From the cell containing the given text, extract its center point as [X, Y] coordinate. 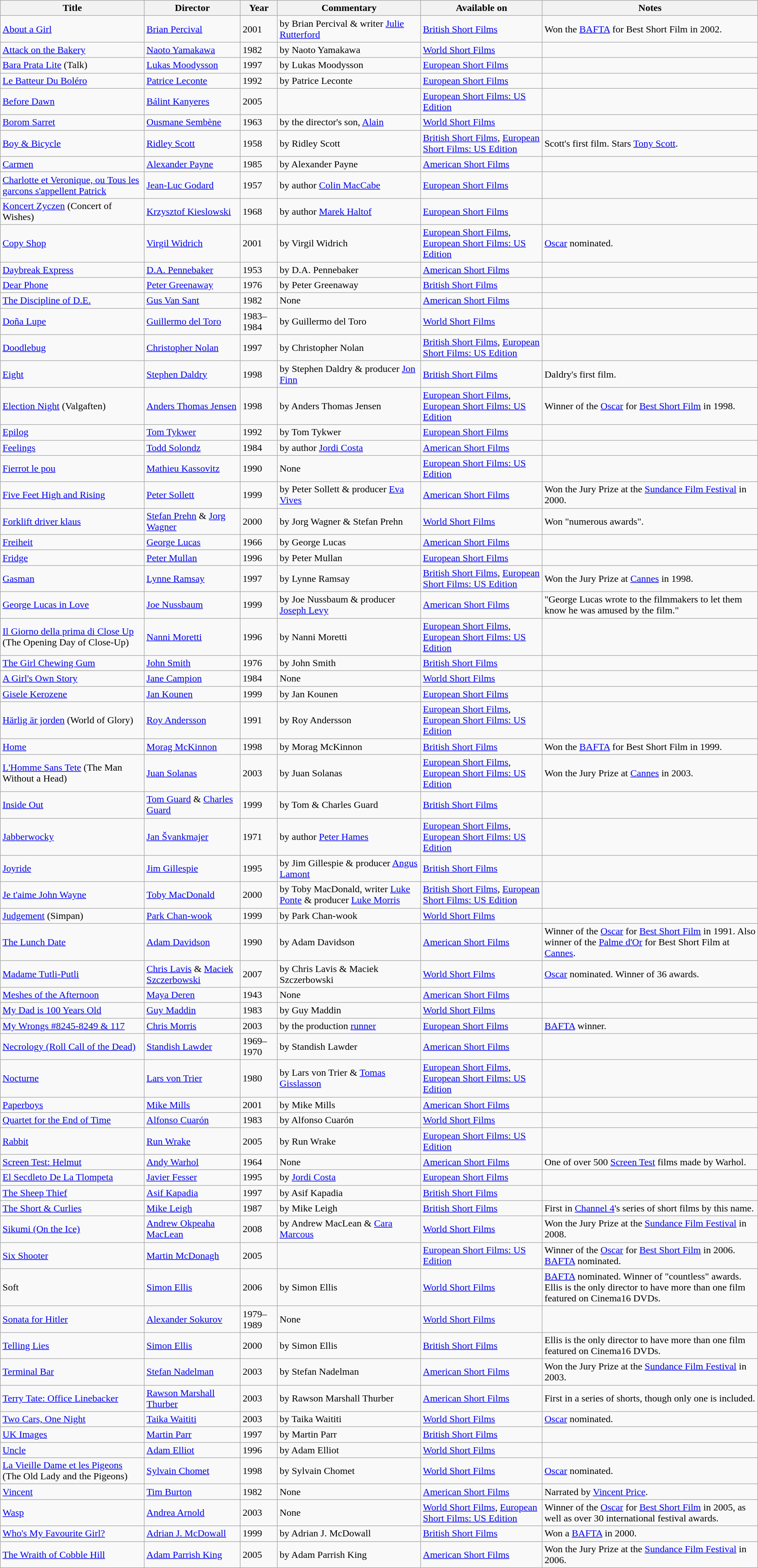
Vincent [72, 1492]
Charlotte et Veronique, ou Tous les garcons s'appellent Patrick [72, 185]
Ousmane Sembène [192, 122]
by Peter Mullan [349, 558]
Jane Campion [192, 679]
by Virgil Widrich [349, 243]
Patrice Leconte [192, 81]
by Joe Nussbaum & producer Joseph Levy [349, 605]
by Stephen Daldry & producer Jon Finn [349, 374]
by Standish Lawder [349, 1047]
by Patrice Leconte [349, 81]
Two Cars, One Night [72, 1419]
by Jan Kounen [349, 694]
Andrea Arnold [192, 1513]
Andrew Okpeaha MacLean [192, 1229]
Year [259, 8]
1943 [259, 995]
A Girl's Own Story [72, 679]
Director [192, 8]
by Morag McKinnon [349, 747]
by Lukas Moodysson [349, 65]
Tim Burton [192, 1492]
1963 [259, 122]
Telling Lies [72, 1345]
Screen Test: Helmut [72, 1162]
by Lynne Ramsay [349, 579]
Carmen [72, 164]
Won a BAFTA in 2000. [650, 1534]
Todd Solondz [192, 448]
Madame Tutli-Putli [72, 974]
Je t'aime John Wayne [72, 895]
Won the Jury Prize at the Sundance Film Festival in 2006. [650, 1554]
Won the Jury Prize at the Sundance Film Festival in 2000. [650, 495]
Guillermo del Toro [192, 322]
1966 [259, 542]
1987 [259, 1208]
Sonata for Hitler [72, 1319]
Run Wrake [192, 1141]
Alexander Sokurov [192, 1319]
by Lars von Trier & Tomas Gisslasson [349, 1079]
Sylvain Chomet [192, 1471]
Asif Kapadia [192, 1193]
BAFTA nominated. Winner of "countless" awards.Ellis is the only director to have more than one film featured on Cinema16 DVDs. [650, 1287]
Le Batteur Du Boléro [72, 81]
Rabbit [72, 1141]
Gasman [72, 579]
Jan Švankmajer [192, 837]
by Alexander Payne [349, 164]
Standish Lawder [192, 1047]
Naoto Yamakawa [192, 50]
First in a series of shorts, though only one is included. [650, 1398]
by author Marek Haltof [349, 211]
Krzysztof Kieslowski [192, 211]
by Christopher Nolan [349, 348]
Feelings [72, 448]
by the production runner [349, 1025]
by Juan Solanas [349, 773]
by Ridley Scott [349, 143]
Stephen Daldry [192, 374]
by D.A. Pennebaker [349, 269]
Doodlebug [72, 348]
Title [72, 8]
Guy Maddin [192, 1010]
One of over 500 Screen Test films made by Warhol. [650, 1162]
Judgement (Simpan) [72, 916]
Joe Nussbaum [192, 605]
2007 [259, 974]
Jean-Luc Godard [192, 185]
Adam Elliot [192, 1450]
Koncert Zyczen (Concert of Wishes) [72, 211]
UK Images [72, 1435]
Sikumi (On the Ice) [72, 1229]
1991 [259, 720]
Daybreak Express [72, 269]
World Short Films, European Short Films: US Edition [481, 1513]
Andy Warhol [192, 1162]
by Guy Maddin [349, 1010]
Lars von Trier [192, 1079]
by Nanni Moretti [349, 637]
Notes [650, 8]
Park Chan-wook [192, 916]
The Discipline of D.E. [72, 301]
Winner of the Oscar for Best Short Film in 1998. [650, 406]
Home [72, 747]
Jabberwocky [72, 837]
1964 [259, 1162]
Tom Tykwer [192, 432]
1971 [259, 837]
Gisele Kerozene [72, 694]
Eight [72, 374]
by Rawson Marshall Thurber [349, 1398]
Fridge [72, 558]
El Secdleto De La Tlompeta [72, 1177]
Won the Jury Prize at Cannes in 2003. [650, 773]
The Wraith of Cobble Hill [72, 1554]
1985 [259, 164]
Daldry's first film. [650, 374]
Gus Van Sant [192, 301]
by Brian Percival & writer Julie Rutterford [349, 29]
The Girl Chewing Gum [72, 663]
1958 [259, 143]
Stefan Prehn & Jorg Wagner [192, 521]
Chris Morris [192, 1025]
Roy Andersson [192, 720]
Peter Mullan [192, 558]
by Adam Elliot [349, 1450]
by Jordi Costa [349, 1177]
Ellis is the only director to have more than one film featured on Cinema16 DVDs. [650, 1345]
Uncle [72, 1450]
by Run Wrake [349, 1141]
Virgil Widrich [192, 243]
Stefan Nadelman [192, 1372]
Alfonso Cuarón [192, 1120]
Freiheit [72, 542]
Lynne Ramsay [192, 579]
First in Channel 4's series of short films by this name. [650, 1208]
Mike Leigh [192, 1208]
by Mike Mills [349, 1105]
Doña Lupe [72, 322]
BAFTA winner. [650, 1025]
Mathieu Kassovitz [192, 468]
The Lunch Date [72, 942]
by Park Chan-wook [349, 916]
by Adrian J. McDowall [349, 1534]
George Lucas in Love [72, 605]
Dear Phone [72, 285]
Winner of the Oscar for Best Short Film in 2005, as well as over 30 international festival awards. [650, 1513]
Oscar nominated. Winner of 36 awards. [650, 974]
by Peter Greenaway [349, 285]
2008 [259, 1229]
Terry Tate: Office Linebacker [72, 1398]
Won "numerous awards". [650, 521]
Epilog [72, 432]
by Andrew MacLean & Cara Marcous [349, 1229]
L'Homme Sans Tete (The Man Without a Head) [72, 773]
Rawson Marshall Thurber [192, 1398]
Adam Davidson [192, 942]
Brian Percival [192, 29]
Juan Solanas [192, 773]
by Adam Parrish King [349, 1554]
by author Colin MacCabe [349, 185]
Morag McKinnon [192, 747]
My Dad is 100 Years Old [72, 1010]
Bara Prata Lite (Talk) [72, 65]
Bálint Kanyeres [192, 101]
by Anders Thomas Jensen [349, 406]
2006 [259, 1287]
Quartet for the End of Time [72, 1120]
by Naoto Yamakawa [349, 50]
Maya Deren [192, 995]
Meshes of the Afternoon [72, 995]
by Jorg Wagner & Stefan Prehn [349, 521]
George Lucas [192, 542]
by Tom Tykwer [349, 432]
Won the BAFTA for Best Short Film in 2002. [650, 29]
Nanni Moretti [192, 637]
1979–1989 [259, 1319]
Il Giorno della prima di Close Up (The Opening Day of Close-Up) [72, 637]
1968 [259, 211]
by Martin Parr [349, 1435]
by George Lucas [349, 542]
1983–1984 [259, 322]
Jan Kounen [192, 694]
Won the Jury Prize at the Sundance Film Festival in 2003. [650, 1372]
Tom Guard & Charles Guard [192, 805]
Election Night (Valgaften) [72, 406]
1953 [259, 269]
Winner of the Oscar for Best Short Film in 2006. BAFTA nominated. [650, 1255]
Mike Mills [192, 1105]
Adrian J. McDowall [192, 1534]
Inside Out [72, 805]
Chris Lavis & Maciek Szczerbowski [192, 974]
Attack on the Bakery [72, 50]
by the director's son, Alain [349, 122]
Taika Waititi [192, 1419]
by Taika Waititi [349, 1419]
by John Smith [349, 663]
by Stefan Nadelman [349, 1372]
Forklift driver klaus [72, 521]
Härlig är jorden (World of Glory) [72, 720]
Won the Jury Prize at the Sundance Film Festival in 2008. [650, 1229]
by Adam Davidson [349, 942]
by Guillermo del Toro [349, 322]
Martin McDonagh [192, 1255]
Alexander Payne [192, 164]
by Sylvain Chomet [349, 1471]
Terminal Bar [72, 1372]
"George Lucas wrote to the filmmakers to let them know he was amused by the film." [650, 605]
Necrology (Roll Call of the Dead) [72, 1047]
Jim Gillespie [192, 869]
My Wrongs #8245-8249 & 117 [72, 1025]
Peter Sollett [192, 495]
Before Dawn [72, 101]
by Chris Lavis & Maciek Szczerbowski [349, 974]
Christopher Nolan [192, 348]
Soft [72, 1287]
Five Feet High and Rising [72, 495]
Copy Shop [72, 243]
Lukas Moodysson [192, 65]
by Asif Kapadia [349, 1193]
Winner of the Oscar for Best Short Film in 1991. Also winner of the Palme d'Or for Best Short Film at Cannes. [650, 942]
Fierrot le pou [72, 468]
1980 [259, 1079]
Narrated by Vincent Price. [650, 1492]
Joyride [72, 869]
1957 [259, 185]
Who's My Favourite Girl? [72, 1534]
Scott's first film. Stars Tony Scott. [650, 143]
The Short & Curlies [72, 1208]
Paperboys [72, 1105]
Commentary [349, 8]
Won the Jury Prize at Cannes in 1998. [650, 579]
by Toby MacDonald, writer Luke Ponte & producer Luke Morris [349, 895]
by Alfonso Cuarón [349, 1120]
La Vieille Dame et les Pigeons (The Old Lady and the Pigeons) [72, 1471]
John Smith [192, 663]
by Roy Andersson [349, 720]
by Peter Sollett & producer Eva Vives [349, 495]
D.A. Pennebaker [192, 269]
Peter Greenaway [192, 285]
by Mike Leigh [349, 1208]
Available on [481, 8]
Ridley Scott [192, 143]
Borom Sarret [72, 122]
Javier Fesser [192, 1177]
Adam Parrish King [192, 1554]
by author Jordi Costa [349, 448]
Boy & Bicycle [72, 143]
by Jim Gillespie & producer Angus Lamont [349, 869]
Toby MacDonald [192, 895]
Wasp [72, 1513]
Won the BAFTA for Best Short Film in 1999. [650, 747]
Nocturne [72, 1079]
About a Girl [72, 29]
by author Peter Hames [349, 837]
1969–1970 [259, 1047]
Six Shooter [72, 1255]
Anders Thomas Jensen [192, 406]
by Tom & Charles Guard [349, 805]
Martin Parr [192, 1435]
The Sheep Thief [72, 1193]
